Pinpoint the cell where the given text exists, returning its [X, Y] midpoint coordinate. 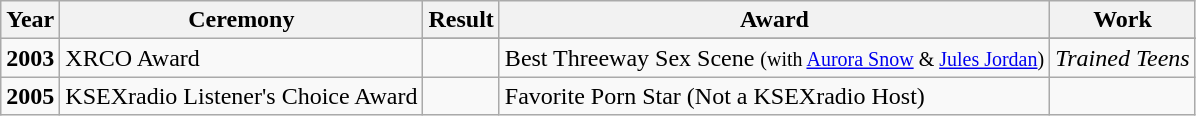
XRCO Award [242, 58]
Trained Teens [1123, 58]
Year [30, 20]
Favorite Porn Star (Not a KSEXradio Host) [774, 96]
Ceremony [242, 20]
Work [1123, 20]
KSEXradio Listener's Choice Award [242, 96]
Award [774, 20]
2003 [30, 58]
2005 [30, 96]
Result [461, 20]
Best Threeway Sex Scene (with Aurora Snow & Jules Jordan) [774, 58]
